Capture the cell that displays the provided text and extract its [X, Y] central coordinate. 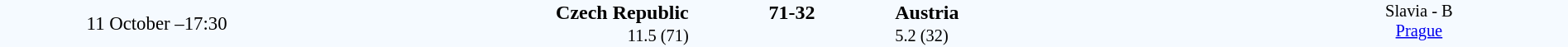
5.2 (32) [1082, 36]
Austria [1082, 12]
Slavia - B Prague [1419, 23]
71-32 [791, 12]
11 October –17:30 [157, 23]
Czech Republic [501, 12]
11.5 (71) [501, 36]
